Return (X, Y) of the center of cell containing provided text 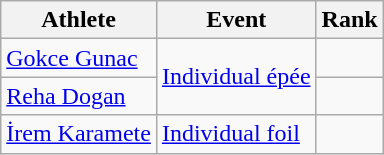
Reha Dogan (79, 96)
Individual foil (236, 134)
Athlete (79, 20)
İrem Karamete (79, 134)
Rank (350, 20)
Gokce Gunac (79, 58)
Event (236, 20)
Individual épée (236, 77)
